Output the (X, Y) coordinate of the center of the cell containing the given text.  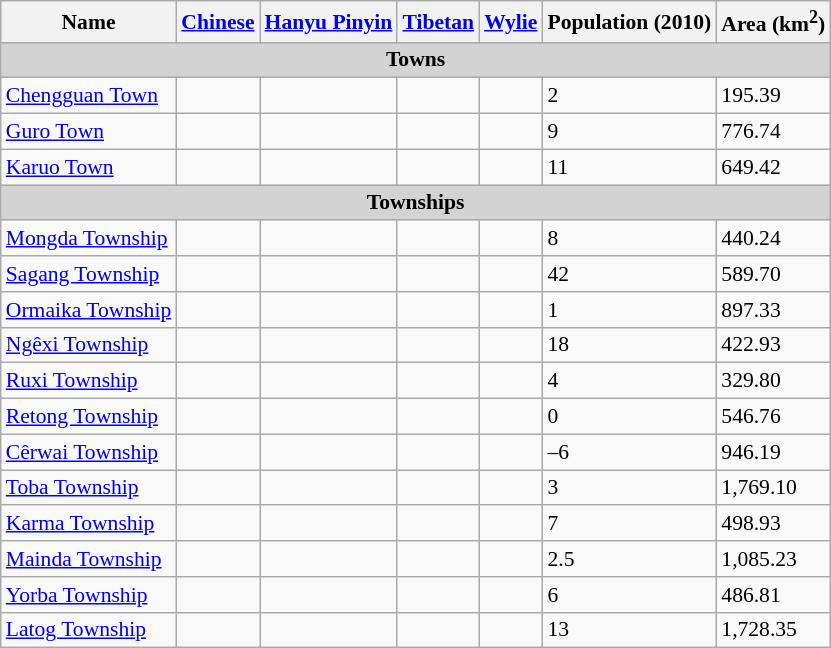
Hanyu Pinyin (329, 22)
Ngêxi Township (89, 345)
42 (629, 274)
486.81 (773, 595)
546.76 (773, 417)
946.19 (773, 452)
Karma Township (89, 524)
Mongda Township (89, 239)
Population (2010) (629, 22)
4 (629, 381)
2 (629, 96)
9 (629, 132)
8 (629, 239)
Chengguan Town (89, 96)
1,728.35 (773, 630)
2.5 (629, 559)
Guro Town (89, 132)
3 (629, 488)
440.24 (773, 239)
Mainda Township (89, 559)
329.80 (773, 381)
195.39 (773, 96)
7 (629, 524)
–6 (629, 452)
Cêrwai Township (89, 452)
Toba Township (89, 488)
Area (km2) (773, 22)
422.93 (773, 345)
649.42 (773, 167)
6 (629, 595)
Sagang Township (89, 274)
1 (629, 310)
18 (629, 345)
Yorba Township (89, 595)
776.74 (773, 132)
13 (629, 630)
897.33 (773, 310)
Ormaika Township (89, 310)
Latog Township (89, 630)
11 (629, 167)
Ruxi Township (89, 381)
498.93 (773, 524)
Wylie (510, 22)
Chinese (218, 22)
0 (629, 417)
1,085.23 (773, 559)
589.70 (773, 274)
1,769.10 (773, 488)
Townships (416, 203)
Tibetan (438, 22)
Name (89, 22)
Retong Township (89, 417)
Towns (416, 60)
Karuo Town (89, 167)
